Provide the [x, y] coordinate of the cell's center where the given text is located.  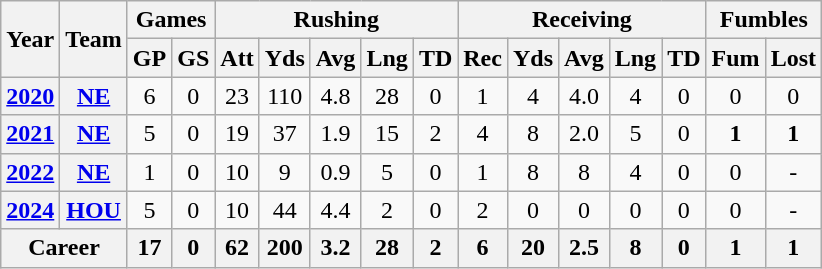
110 [284, 96]
17 [149, 248]
2024 [30, 210]
Year [30, 39]
Att [237, 58]
0.9 [336, 172]
Games [170, 20]
2022 [30, 172]
9 [284, 172]
2021 [30, 134]
3.2 [336, 248]
2.5 [584, 248]
GP [149, 58]
Rushing [336, 20]
Fumbles [764, 20]
4.4 [336, 210]
Fum [736, 58]
Rec [483, 58]
1.9 [336, 134]
37 [284, 134]
HOU [94, 210]
44 [284, 210]
GS [194, 58]
2020 [30, 96]
Receiving [582, 20]
19 [237, 134]
20 [532, 248]
Lost [793, 58]
Team [94, 39]
2.0 [584, 134]
Career [64, 248]
62 [237, 248]
4.8 [336, 96]
200 [284, 248]
15 [387, 134]
23 [237, 96]
4.0 [584, 96]
